Pinpoint the cell where the given text exists, returning its [X, Y] midpoint coordinate. 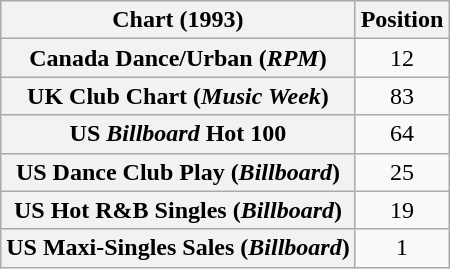
19 [402, 210]
64 [402, 134]
25 [402, 172]
US Billboard Hot 100 [178, 134]
US Maxi-Singles Sales (Billboard) [178, 248]
Position [402, 20]
12 [402, 58]
US Dance Club Play (Billboard) [178, 172]
Chart (1993) [178, 20]
1 [402, 248]
Canada Dance/Urban (RPM) [178, 58]
83 [402, 96]
US Hot R&B Singles (Billboard) [178, 210]
UK Club Chart (Music Week) [178, 96]
